Identify which cell holds the provided text, then report its [x, y] central coordinate. 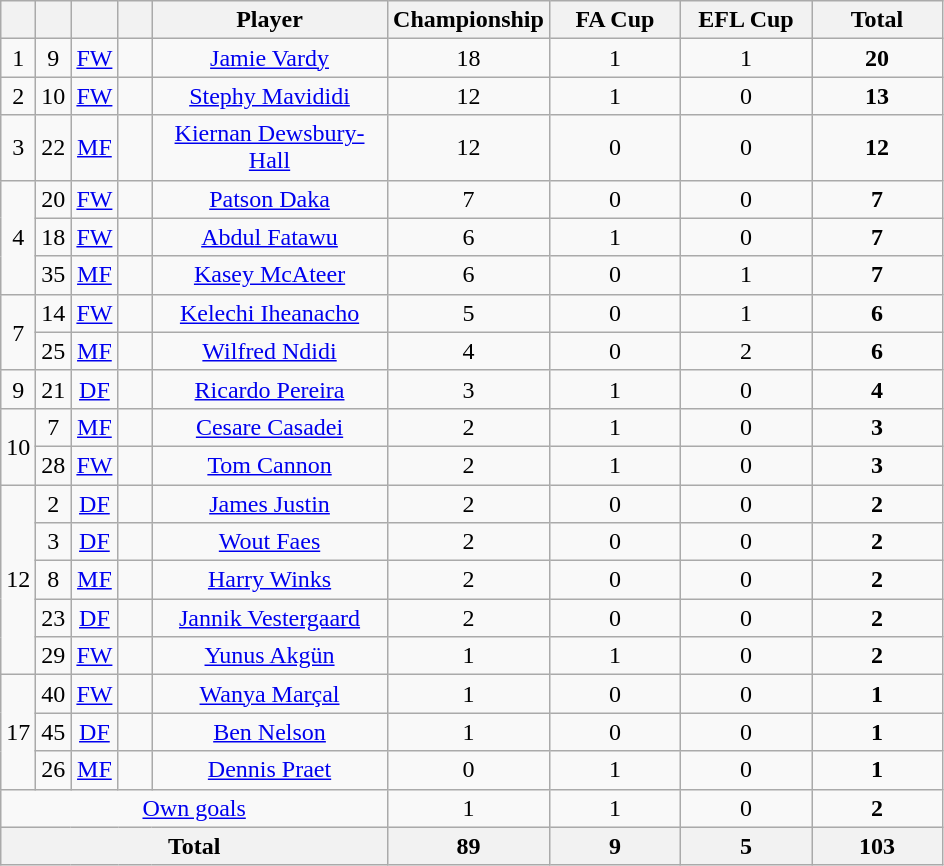
Patson Daka [270, 199]
Dennis Praet [270, 770]
29 [54, 656]
Kasey McAteer [270, 275]
Wout Faes [270, 542]
Wanya Marçal [270, 694]
35 [54, 275]
Ben Nelson [270, 732]
Kiernan Dewsbury-Hall [270, 148]
Cesare Casadei [270, 427]
Jannik Vestergaard [270, 618]
89 [469, 846]
Championship [469, 20]
Abdul Fatawu [270, 237]
James Justin [270, 503]
Own goals [194, 808]
13 [878, 96]
40 [54, 694]
FA Cup [614, 20]
17 [18, 732]
Kelechi Iheanacho [270, 313]
28 [54, 465]
8 [54, 580]
Tom Cannon [270, 465]
Player [270, 20]
Yunus Akgün [270, 656]
23 [54, 618]
Jamie Vardy [270, 58]
Ricardo Pereira [270, 389]
EFL Cup [746, 20]
25 [54, 351]
21 [54, 389]
Harry Winks [270, 580]
103 [878, 846]
22 [54, 148]
Wilfred Ndidi [270, 351]
45 [54, 732]
14 [54, 313]
26 [54, 770]
Stephy Mavididi [270, 96]
